Provide the [X, Y] coordinate of the cell's center where the given text is located.  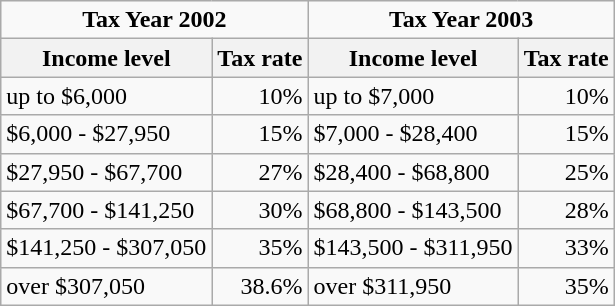
$6,000 - $27,950 [106, 134]
28% [566, 210]
$7,000 - $28,400 [413, 134]
$143,500 - $311,950 [413, 248]
$27,950 - $67,700 [106, 172]
33% [566, 248]
Tax Year 2002 [154, 20]
25% [566, 172]
$28,400 - $68,800 [413, 172]
over $307,050 [106, 286]
up to $7,000 [413, 96]
$141,250 - $307,050 [106, 248]
30% [260, 210]
up to $6,000 [106, 96]
27% [260, 172]
38.6% [260, 286]
Tax Year 2003 [461, 20]
$67,700 - $141,250 [106, 210]
$68,800 - $143,500 [413, 210]
over $311,950 [413, 286]
